Pinpoint the cell where the given text exists, returning its [X, Y] midpoint coordinate. 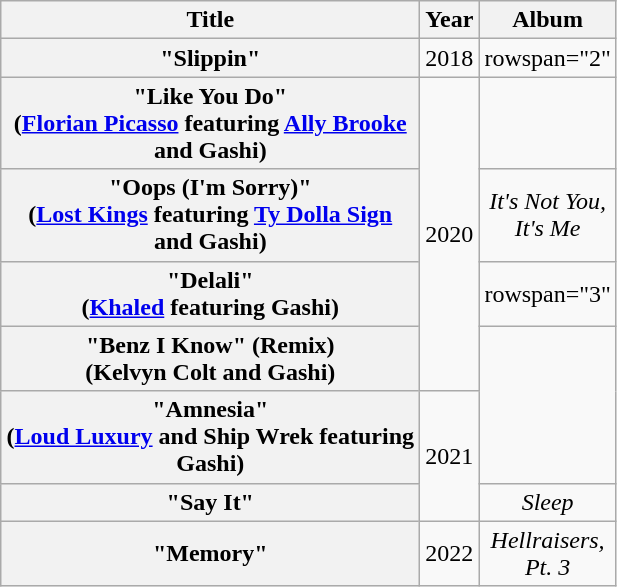
"Like You Do"(Florian Picasso featuring Ally Brooke and Gashi) [210, 123]
"Slippin" [210, 58]
2021 [450, 456]
"Amnesia" (Loud Luxury and Ship Wrek featuring Gashi) [210, 437]
Year [450, 20]
Album [548, 20]
Hellraisers, Pt. 3 [548, 554]
2018 [450, 58]
Sleep [548, 502]
"Oops (I'm Sorry)" (Lost Kings featuring Ty Dolla Sign and Gashi) [210, 215]
rowspan="2" [548, 58]
2022 [450, 554]
rowspan="3" [548, 294]
It's Not You, It's Me [548, 215]
"Delali"(Khaled featuring Gashi) [210, 294]
"Benz I Know" (Remix)(Kelvyn Colt and Gashi) [210, 358]
2020 [450, 234]
"Say It" [210, 502]
"Memory" [210, 554]
Title [210, 20]
